Detect which cell encompasses the target text, then output its (X, Y) center coordinate. 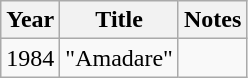
Year (30, 20)
1984 (30, 58)
Title (120, 20)
"Amadare" (120, 58)
Notes (212, 20)
